Return the (x, y) coordinate for the center point of the cell that contains the specified text.  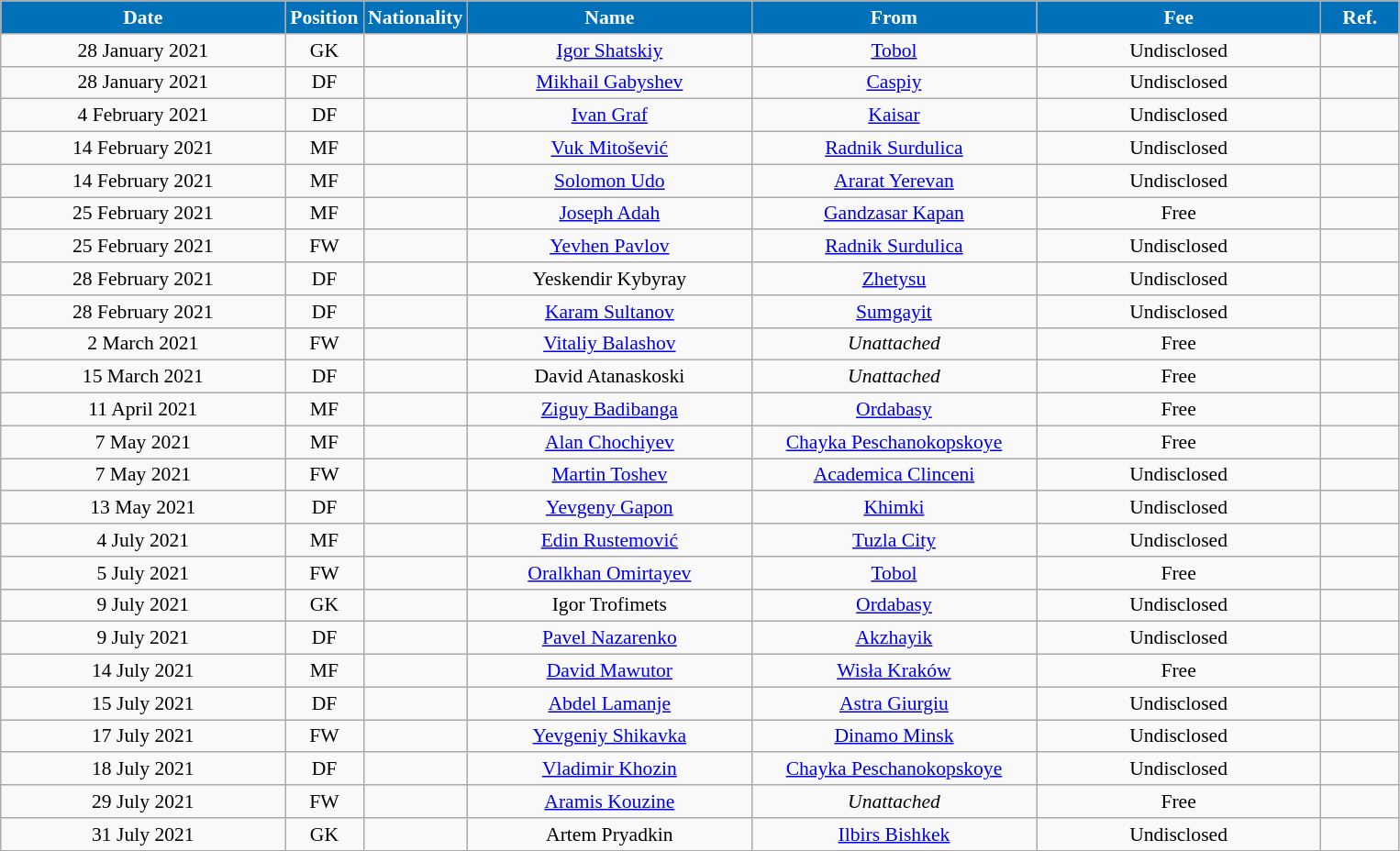
Ilbirs Bishkek (894, 834)
Edin Rustemović (609, 540)
Ref. (1360, 17)
Tuzla City (894, 540)
31 July 2021 (143, 834)
Vladimir Khozin (609, 769)
Dinamo Minsk (894, 736)
Solomon Udo (609, 181)
Akzhayik (894, 638)
Gandzasar Kapan (894, 214)
Date (143, 17)
15 July 2021 (143, 703)
Fee (1179, 17)
Ararat Yerevan (894, 181)
David Mawutor (609, 671)
14 July 2021 (143, 671)
Astra Giurgiu (894, 703)
Nationality (415, 17)
29 July 2021 (143, 801)
Position (325, 17)
Vitaliy Balashov (609, 344)
Wisła Kraków (894, 671)
Aramis Kouzine (609, 801)
Vuk Mitošević (609, 149)
Karam Sultanov (609, 312)
13 May 2021 (143, 508)
David Atanaskoski (609, 377)
Artem Pryadkin (609, 834)
11 April 2021 (143, 410)
5 July 2021 (143, 573)
Pavel Nazarenko (609, 638)
Yevgeniy Shikavka (609, 736)
Yevhen Pavlov (609, 247)
2 March 2021 (143, 344)
Joseph Adah (609, 214)
Zhetysu (894, 279)
Yeskendir Kybyray (609, 279)
Ziguy Badibanga (609, 410)
Abdel Lamanje (609, 703)
Caspiy (894, 83)
Igor Shatskiy (609, 50)
Ivan Graf (609, 116)
From (894, 17)
4 July 2021 (143, 540)
Oralkhan Omirtayev (609, 573)
Kaisar (894, 116)
Mikhail Gabyshev (609, 83)
Martin Toshev (609, 475)
Yevgeny Gapon (609, 508)
4 February 2021 (143, 116)
Khimki (894, 508)
15 March 2021 (143, 377)
17 July 2021 (143, 736)
18 July 2021 (143, 769)
Academica Clinceni (894, 475)
Igor Trofimets (609, 605)
Name (609, 17)
Sumgayit (894, 312)
Alan Chochiyev (609, 442)
